Return the (x, y) coordinate for the center point of the cell that contains the specified text.  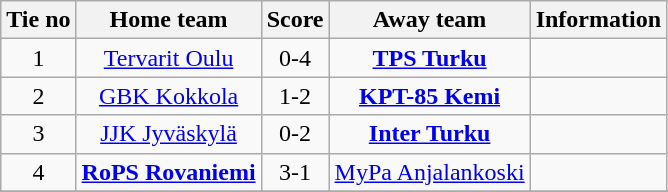
2 (38, 96)
0-2 (295, 134)
Score (295, 20)
JJK Jyväskylä (168, 134)
Inter Turku (430, 134)
1 (38, 58)
RoPS Rovaniemi (168, 172)
Tervarit Oulu (168, 58)
KPT-85 Kemi (430, 96)
1-2 (295, 96)
3 (38, 134)
Away team (430, 20)
Home team (168, 20)
TPS Turku (430, 58)
GBK Kokkola (168, 96)
Information (598, 20)
0-4 (295, 58)
3-1 (295, 172)
Tie no (38, 20)
MyPa Anjalankoski (430, 172)
4 (38, 172)
